Scan for the cell matching the given text and deliver its [x, y] coordinate at center. 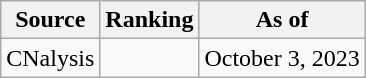
Ranking [150, 20]
October 3, 2023 [282, 58]
Source [50, 20]
As of [282, 20]
CNalysis [50, 58]
